Identify which cell holds the provided text, then report its [x, y] central coordinate. 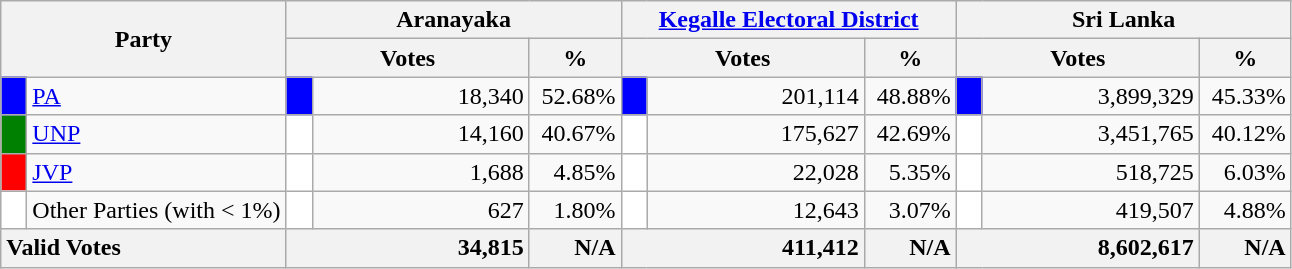
3.07% [910, 210]
12,643 [756, 210]
Other Parties (with < 1%) [156, 210]
1.80% [575, 210]
419,507 [1090, 210]
8,602,617 [1078, 248]
34,815 [408, 248]
Party [144, 39]
Aranayaka [454, 20]
411,412 [742, 248]
52.68% [575, 96]
175,627 [756, 134]
5.35% [910, 172]
4.88% [1245, 210]
6.03% [1245, 172]
3,451,765 [1090, 134]
Valid Votes [144, 248]
48.88% [910, 96]
JVP [156, 172]
22,028 [756, 172]
18,340 [420, 96]
42.69% [910, 134]
518,725 [1090, 172]
4.85% [575, 172]
45.33% [1245, 96]
201,114 [756, 96]
1,688 [420, 172]
Kegalle Electoral District [788, 20]
627 [420, 210]
UNP [156, 134]
14,160 [420, 134]
40.12% [1245, 134]
40.67% [575, 134]
PA [156, 96]
3,899,329 [1090, 96]
Sri Lanka [1124, 20]
